For the text-containing cell, return its midpoint in (X, Y) coordinate format. 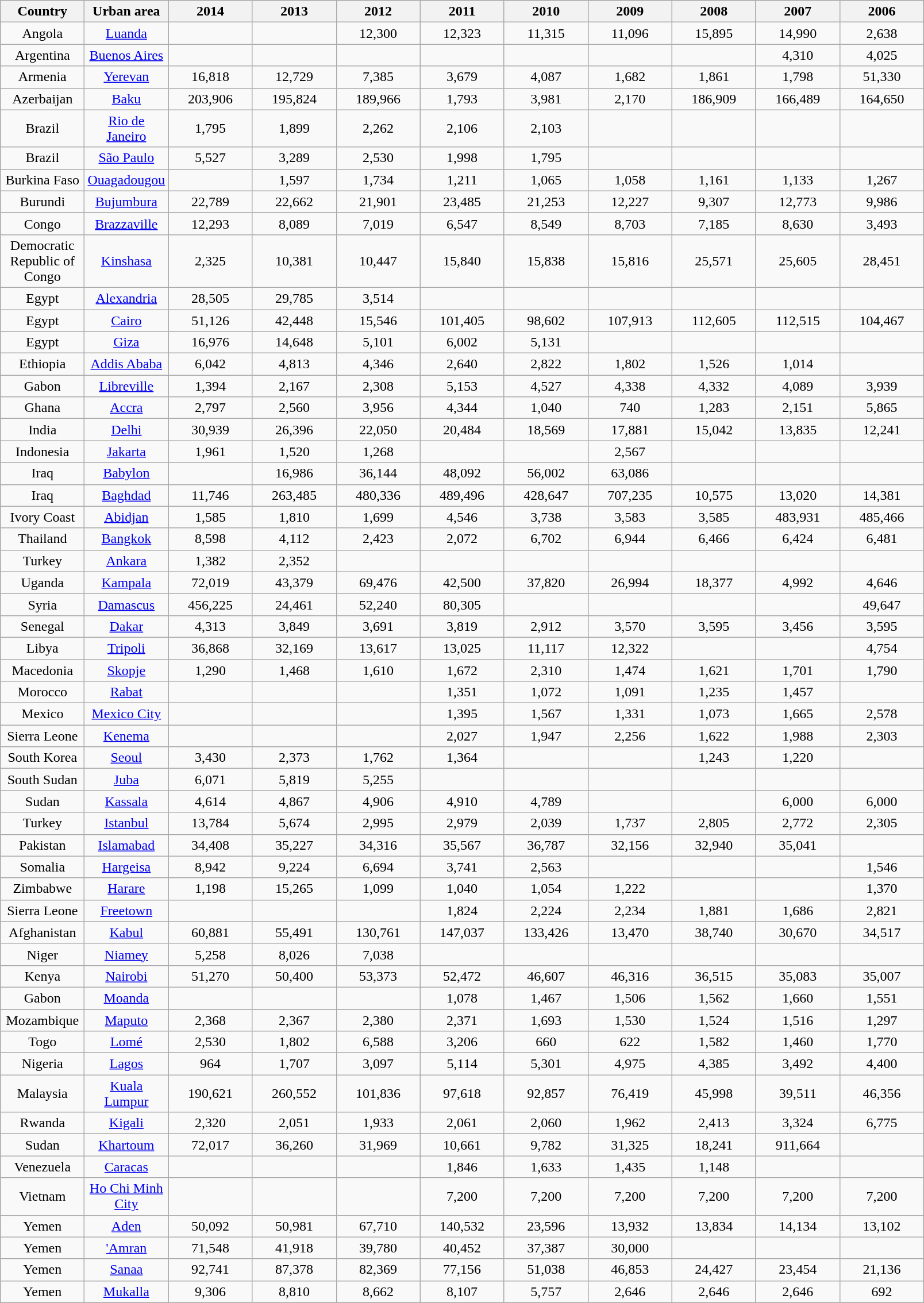
1,810 (294, 517)
3,691 (378, 626)
25,571 (714, 261)
Kinshasa (126, 261)
Kassala (126, 801)
2,822 (546, 364)
5,258 (210, 954)
Senegal (43, 626)
Rabat (126, 692)
1,457 (798, 692)
1,793 (462, 99)
2,027 (462, 736)
1,351 (462, 692)
53,373 (378, 976)
97,618 (462, 1094)
2,380 (378, 1020)
34,517 (881, 932)
5,255 (378, 780)
Thailand (43, 539)
2,262 (378, 129)
1,394 (210, 386)
42,500 (462, 583)
2,352 (294, 561)
7,019 (378, 223)
2,413 (714, 1123)
Uganda (43, 583)
Freetown (126, 911)
Mexico City (126, 714)
6,588 (378, 1042)
1,798 (798, 77)
2,797 (210, 408)
2011 (462, 11)
55,491 (294, 932)
2,039 (546, 823)
1,707 (294, 1064)
1,660 (798, 998)
São Paulo (126, 158)
1,693 (546, 1020)
14,134 (798, 1226)
112,515 (798, 320)
8,598 (210, 539)
1,091 (630, 692)
3,206 (462, 1042)
14,990 (798, 33)
24,427 (714, 1270)
1,065 (546, 180)
8,549 (546, 223)
28,451 (881, 261)
Zimbabwe (43, 889)
4,112 (294, 539)
Libya (43, 648)
15,546 (378, 320)
10,381 (294, 261)
3,939 (881, 386)
15,816 (630, 261)
164,650 (881, 99)
1,961 (210, 452)
56,002 (546, 473)
1,161 (714, 180)
2,224 (546, 911)
Nairobi (126, 976)
5,819 (294, 780)
11,117 (546, 648)
1,762 (378, 758)
Afghanistan (43, 932)
Ivory Coast (43, 517)
46,316 (630, 976)
3,679 (462, 77)
1,933 (378, 1123)
1,467 (546, 998)
Azerbaijan (43, 99)
1,622 (714, 736)
32,940 (714, 845)
Aden (126, 1226)
190,621 (210, 1094)
3,324 (798, 1123)
15,838 (546, 261)
3,289 (294, 158)
Ho Chi Minh City (126, 1196)
Delhi (126, 430)
2013 (294, 11)
911,664 (798, 1145)
Islamabad (126, 845)
2,106 (462, 129)
92,857 (546, 1094)
92,741 (210, 1270)
25,605 (798, 261)
34,408 (210, 845)
11,096 (630, 33)
43,379 (294, 583)
14,648 (294, 342)
Khartoum (126, 1145)
11,315 (546, 33)
Indonesia (43, 452)
2,805 (714, 823)
Ethiopia (43, 364)
37,820 (546, 583)
8,942 (210, 867)
1,243 (714, 758)
1,530 (630, 1020)
63,086 (630, 473)
52,240 (378, 604)
Burkina Faso (43, 180)
6,002 (462, 342)
17,881 (630, 430)
46,356 (881, 1094)
1,551 (881, 998)
1,054 (546, 889)
18,241 (714, 1145)
7,185 (714, 223)
1,072 (546, 692)
4,867 (294, 801)
1,099 (378, 889)
8,703 (630, 223)
35,007 (881, 976)
Istanbul (126, 823)
Democratic Republic of Congo (43, 261)
Alexandria (126, 298)
1,073 (714, 714)
1,621 (714, 670)
1,364 (462, 758)
12,729 (294, 77)
12,241 (881, 430)
Sanaa (126, 1270)
2,303 (881, 736)
1,235 (714, 692)
2,320 (210, 1123)
483,931 (798, 517)
72,019 (210, 583)
2,772 (798, 823)
Pakistan (43, 845)
82,369 (378, 1270)
1,331 (630, 714)
3,493 (881, 223)
Moanda (126, 998)
2012 (378, 11)
South Sudan (43, 780)
Argentina (43, 55)
51,330 (881, 77)
1,198 (210, 889)
1,546 (881, 867)
2,368 (210, 1020)
1,283 (714, 408)
1,268 (378, 452)
260,552 (294, 1094)
80,305 (462, 604)
4,975 (630, 1064)
18,377 (714, 583)
Kigali (126, 1123)
50,400 (294, 976)
2014 (210, 11)
4,546 (462, 517)
36,868 (210, 648)
9,782 (546, 1145)
Venezuela (43, 1167)
2,578 (881, 714)
Morocco (43, 692)
2,151 (798, 408)
4,906 (378, 801)
8,630 (798, 223)
203,906 (210, 99)
39,511 (798, 1094)
Nigeria (43, 1064)
Rwanda (43, 1123)
5,757 (546, 1292)
Ankara (126, 561)
13,784 (210, 823)
4,338 (630, 386)
130,761 (378, 932)
1,222 (630, 889)
13,020 (798, 495)
31,969 (378, 1145)
51,038 (546, 1270)
22,050 (378, 430)
42,448 (294, 320)
1,290 (210, 670)
1,468 (294, 670)
2,170 (630, 99)
Tripoli (126, 648)
Malaysia (43, 1094)
71,548 (210, 1248)
18,569 (546, 430)
660 (546, 1042)
1,824 (462, 911)
1,633 (546, 1167)
1,699 (378, 517)
1,133 (798, 180)
3,849 (294, 626)
5,131 (546, 342)
6,547 (462, 223)
35,227 (294, 845)
5,114 (462, 1064)
2,060 (546, 1123)
Somalia (43, 867)
Niamey (126, 954)
15,042 (714, 430)
Mozambique (43, 1020)
1,610 (378, 670)
5,865 (881, 408)
13,835 (798, 430)
30,939 (210, 430)
Cairo (126, 320)
1,947 (546, 736)
12,323 (462, 33)
12,300 (378, 33)
11,746 (210, 495)
13,025 (462, 648)
3,430 (210, 758)
26,994 (630, 583)
964 (210, 1064)
13,617 (378, 648)
4,332 (714, 386)
21,253 (546, 202)
6,042 (210, 364)
15,840 (462, 261)
26,396 (294, 430)
1,435 (630, 1167)
4,346 (378, 364)
4,344 (462, 408)
1,562 (714, 998)
1,370 (881, 889)
1,526 (714, 364)
Dakar (126, 626)
31,325 (630, 1145)
2,423 (378, 539)
16,986 (294, 473)
16,818 (210, 77)
36,787 (546, 845)
3,583 (630, 517)
35,041 (798, 845)
485,466 (881, 517)
13,470 (630, 932)
1,220 (798, 758)
South Korea (43, 758)
Lomé (126, 1042)
107,913 (630, 320)
4,313 (210, 626)
13,834 (714, 1226)
46,607 (546, 976)
50,092 (210, 1226)
6,481 (881, 539)
12,322 (630, 648)
140,532 (462, 1226)
21,136 (881, 1270)
98,602 (546, 320)
6,694 (378, 867)
39,780 (378, 1248)
38,740 (714, 932)
4,400 (881, 1064)
Yerevan (126, 77)
Giza (126, 342)
1,506 (630, 998)
4,646 (881, 583)
Kabul (126, 932)
3,819 (462, 626)
Baghdad (126, 495)
1,267 (881, 180)
52,472 (462, 976)
Skopje (126, 670)
36,515 (714, 976)
Ouagadougou (126, 180)
7,385 (378, 77)
189,966 (378, 99)
2010 (546, 11)
30,670 (798, 932)
76,419 (630, 1094)
1,998 (462, 158)
'Amran (126, 1248)
4,813 (294, 364)
166,489 (798, 99)
36,144 (378, 473)
40,452 (462, 1248)
14,381 (881, 495)
1,962 (630, 1123)
Mexico (43, 714)
2,638 (881, 33)
1,737 (630, 823)
35,083 (798, 976)
1,516 (798, 1020)
12,773 (798, 202)
1,701 (798, 670)
1,582 (714, 1042)
186,909 (714, 99)
Bujumbura (126, 202)
1,520 (294, 452)
1,474 (630, 670)
9,224 (294, 867)
740 (630, 408)
2008 (714, 11)
8,026 (294, 954)
21,901 (378, 202)
1,881 (714, 911)
9,306 (210, 1292)
6,466 (714, 539)
3,956 (378, 408)
Vietnam (43, 1196)
104,467 (881, 320)
1,861 (714, 77)
Harare (126, 889)
2,821 (881, 911)
22,789 (210, 202)
1,148 (714, 1167)
1,058 (630, 180)
6,702 (546, 539)
20,484 (462, 430)
112,605 (714, 320)
1,382 (210, 561)
1,567 (546, 714)
1,988 (798, 736)
1,899 (294, 129)
6,775 (881, 1123)
2,308 (378, 386)
8,662 (378, 1292)
3,097 (378, 1064)
2,912 (546, 626)
4,754 (881, 648)
3,514 (378, 298)
4,025 (881, 55)
Hargeisa (126, 867)
2,305 (881, 823)
4,527 (546, 386)
1,770 (881, 1042)
13,932 (630, 1226)
32,156 (630, 845)
2,310 (546, 670)
48,092 (462, 473)
Ghana (43, 408)
Babylon (126, 473)
Kampala (126, 583)
1,597 (294, 180)
Togo (43, 1042)
5,153 (462, 386)
8,810 (294, 1292)
3,492 (798, 1064)
2,103 (546, 129)
456,225 (210, 604)
22,662 (294, 202)
Baku (126, 99)
3,741 (462, 867)
23,485 (462, 202)
2,234 (630, 911)
10,661 (462, 1145)
Caracas (126, 1167)
37,387 (546, 1248)
Abidjan (126, 517)
Jakarta (126, 452)
Niger (43, 954)
4,789 (546, 801)
2,061 (462, 1123)
2,563 (546, 867)
3,585 (714, 517)
707,235 (630, 495)
1,734 (378, 180)
Accra (126, 408)
Kenya (43, 976)
15,265 (294, 889)
36,260 (294, 1145)
1,211 (462, 180)
6,071 (210, 780)
Urban area (126, 11)
Burundi (43, 202)
4,087 (546, 77)
Brazzaville (126, 223)
2,979 (462, 823)
Libreville (126, 386)
2,367 (294, 1020)
50,981 (294, 1226)
692 (881, 1292)
6,944 (630, 539)
30,000 (630, 1248)
32,169 (294, 648)
1,686 (798, 911)
51,126 (210, 320)
8,107 (462, 1292)
Armenia (43, 77)
101,836 (378, 1094)
77,156 (462, 1270)
12,227 (630, 202)
Addis Ababa (126, 364)
45,998 (714, 1094)
28,505 (210, 298)
Juba (126, 780)
87,378 (294, 1270)
4,614 (210, 801)
Buenos Aires (126, 55)
4,910 (462, 801)
Congo (43, 223)
3,738 (546, 517)
60,881 (210, 932)
Damascus (126, 604)
2,256 (630, 736)
1,460 (798, 1042)
10,447 (378, 261)
Syria (43, 604)
23,454 (798, 1270)
Lagos (126, 1064)
23,596 (546, 1226)
147,037 (462, 932)
1,395 (462, 714)
13,102 (881, 1226)
2,072 (462, 539)
15,895 (714, 33)
6,424 (798, 539)
1,524 (714, 1020)
51,270 (210, 976)
1,585 (210, 517)
9,986 (881, 202)
1,682 (630, 77)
Macedonia (43, 670)
24,461 (294, 604)
5,101 (378, 342)
Kuala Lumpur (126, 1094)
10,575 (714, 495)
72,017 (210, 1145)
489,496 (462, 495)
16,976 (210, 342)
5,301 (546, 1064)
7,038 (378, 954)
2,167 (294, 386)
1,846 (462, 1167)
Country (43, 11)
9,307 (714, 202)
1,078 (462, 998)
480,336 (378, 495)
Mukalla (126, 1292)
2,325 (210, 261)
4,992 (798, 583)
2,567 (630, 452)
41,918 (294, 1248)
2006 (881, 11)
1,672 (462, 670)
1,014 (798, 364)
35,567 (462, 845)
2,640 (462, 364)
101,405 (462, 320)
428,647 (546, 495)
2,051 (294, 1123)
4,310 (798, 55)
133,426 (546, 932)
67,710 (378, 1226)
49,647 (881, 604)
1,665 (798, 714)
Angola (43, 33)
1,297 (881, 1020)
12,293 (210, 223)
4,385 (714, 1064)
263,485 (294, 495)
Bangkok (126, 539)
2,373 (294, 758)
622 (630, 1042)
Kenema (126, 736)
Rio de Janeiro (126, 129)
2,560 (294, 408)
2007 (798, 11)
Luanda (126, 33)
34,316 (378, 845)
195,824 (294, 99)
India (43, 430)
2,995 (378, 823)
5,674 (294, 823)
3,570 (630, 626)
4,089 (798, 386)
29,785 (294, 298)
5,527 (210, 158)
69,476 (378, 583)
Maputo (126, 1020)
2,371 (462, 1020)
3,456 (798, 626)
Seoul (126, 758)
46,853 (630, 1270)
2009 (630, 11)
8,089 (294, 223)
3,981 (546, 99)
1,790 (881, 670)
